Return the [X, Y] coordinate for the center point of the cell that contains the specified text.  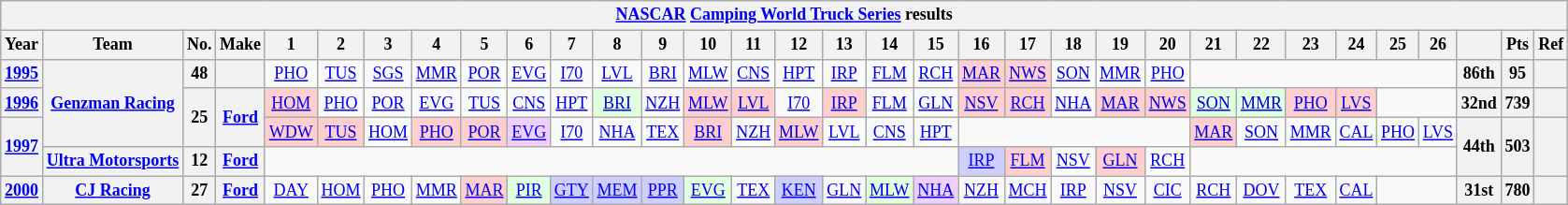
24 [1356, 45]
Ultra Motorsports [112, 161]
DAY [291, 191]
1995 [22, 73]
7 [572, 45]
8 [617, 45]
9 [663, 45]
31st [1479, 191]
DOV [1262, 191]
15 [936, 45]
14 [890, 45]
3 [389, 45]
1996 [22, 103]
Ref [1551, 45]
780 [1518, 191]
48 [200, 73]
2000 [22, 191]
Team [112, 45]
18 [1073, 45]
27 [200, 191]
No. [200, 45]
739 [1518, 103]
13 [844, 45]
Make [241, 45]
10 [709, 45]
6 [529, 45]
23 [1311, 45]
86th [1479, 73]
GTY [572, 191]
Pts [1518, 45]
44th [1479, 146]
PPR [663, 191]
17 [1028, 45]
11 [754, 45]
19 [1120, 45]
5 [484, 45]
CJ Racing [112, 191]
16 [982, 45]
PIR [529, 191]
4 [436, 45]
KEN [798, 191]
95 [1518, 73]
20 [1167, 45]
MEM [617, 191]
21 [1214, 45]
1997 [22, 146]
NASCAR Camping World Truck Series results [784, 15]
CIC [1167, 191]
Year [22, 45]
503 [1518, 146]
MCH [1028, 191]
22 [1262, 45]
32nd [1479, 103]
1 [291, 45]
2 [340, 45]
26 [1438, 45]
Genzman Racing [112, 103]
WDW [291, 131]
SGS [389, 73]
